Search for the cell housing the specified text and yield its (X, Y) center coordinate. 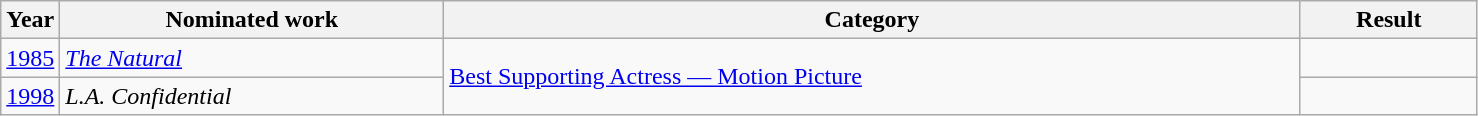
Year (30, 20)
Best Supporting Actress — Motion Picture (872, 77)
1998 (30, 96)
L.A. Confidential (252, 96)
Result (1388, 20)
Category (872, 20)
1985 (30, 58)
Nominated work (252, 20)
The Natural (252, 58)
